Return the (x, y) coordinate for the center point of the cell that contains the specified text.  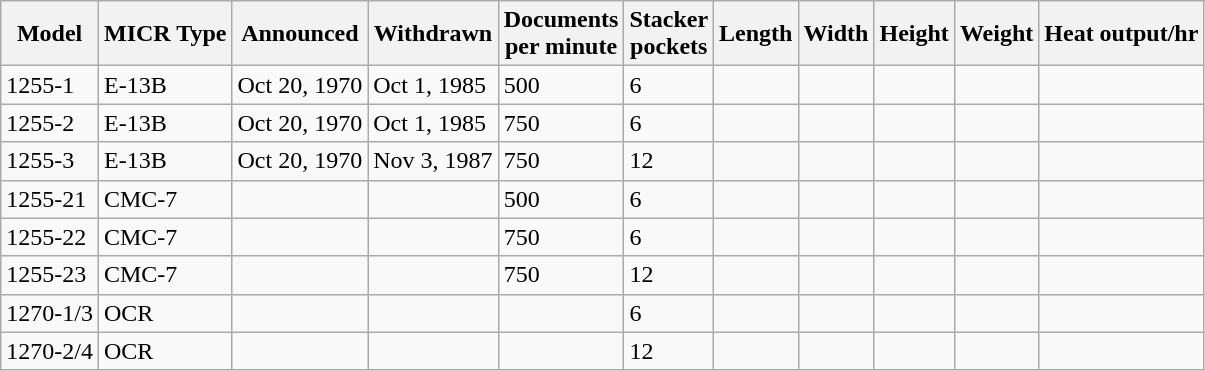
1270-1/3 (50, 313)
Height (914, 34)
Model (50, 34)
1255-2 (50, 123)
1255-22 (50, 237)
Weight (996, 34)
1255-21 (50, 199)
MICR Type (165, 34)
Length (756, 34)
1255-23 (50, 275)
Withdrawn (433, 34)
1270-2/4 (50, 351)
Stackerpockets (669, 34)
Heat output/hr (1122, 34)
Announced (300, 34)
Nov 3, 1987 (433, 161)
1255-3 (50, 161)
Width (836, 34)
1255-1 (50, 85)
Documentsper minute (561, 34)
